Return the (X, Y) coordinate for the center point of the cell that contains the specified text.  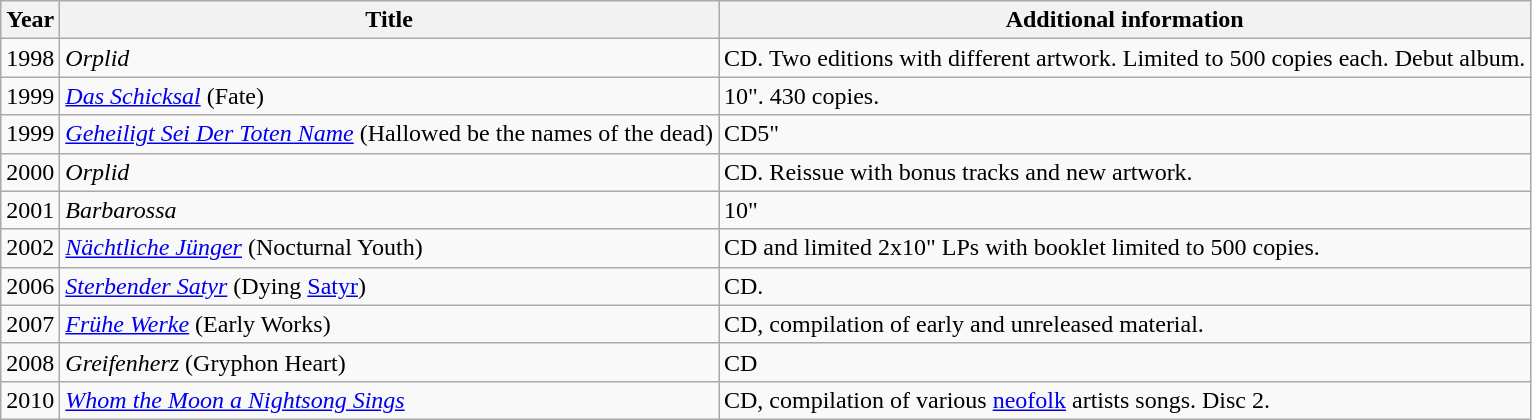
CD, compilation of early and unreleased material. (1124, 324)
Geheiligt Sei Der Toten Name (Hallowed be the names of the dead) (390, 134)
10" (1124, 210)
CD, compilation of various neofolk artists songs. Disc 2. (1124, 400)
2007 (30, 324)
CD. Two editions with different artwork. Limited to 500 copies each. Debut album. (1124, 58)
10". 430 copies. (1124, 96)
Whom the Moon a Nightsong Sings (390, 400)
Das Schicksal (Fate) (390, 96)
2010 (30, 400)
1998 (30, 58)
2008 (30, 362)
Sterbender Satyr (Dying Satyr) (390, 286)
Title (390, 20)
CD (1124, 362)
Additional information (1124, 20)
CD and limited 2x10" LPs with booklet limited to 500 copies. (1124, 248)
Nächtliche Jünger (Nocturnal Youth) (390, 248)
CD5" (1124, 134)
2000 (30, 172)
CD. (1124, 286)
CD. Reissue with bonus tracks and new artwork. (1124, 172)
Year (30, 20)
Frühe Werke (Early Works) (390, 324)
2002 (30, 248)
Barbarossa (390, 210)
Greifenherz (Gryphon Heart) (390, 362)
2001 (30, 210)
2006 (30, 286)
